Scan for the cell matching the given text and deliver its (x, y) coordinate at center. 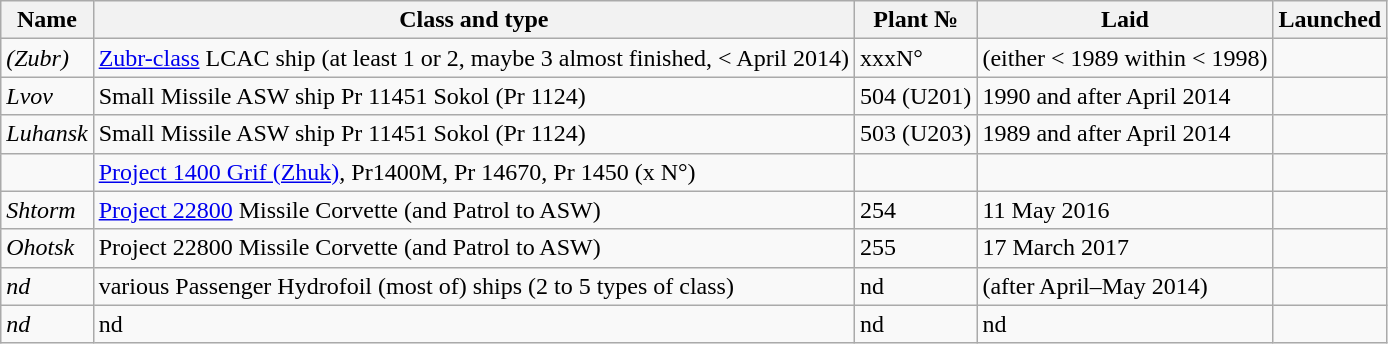
Laid (1125, 20)
Luhansk (47, 134)
Class and type (474, 20)
Ohotsk (47, 248)
(Zubr) (47, 58)
1989 and after April 2014 (1125, 134)
Shtorm (47, 210)
Name (47, 20)
(after April–May 2014) (1125, 286)
(either < 1989 within < 1998) (1125, 58)
Launched (1330, 20)
17 March 2017 (1125, 248)
Lvov (47, 96)
1990 and after April 2014 (1125, 96)
Project 1400 Grif (Zhuk), Pr1400M, Pr 14670, Pr 1450 (x N°) (474, 172)
xxxN° (916, 58)
504 (U201) (916, 96)
Zubr-class LCAC ship (at least 1 or 2, maybe 3 almost finished, < April 2014) (474, 58)
various Passenger Hydrofoil (most of) ships (2 to 5 types of class) (474, 286)
503 (U203) (916, 134)
Plant № (916, 20)
254 (916, 210)
11 May 2016 (1125, 210)
255 (916, 248)
